Locate the cell with the specified text and output its [X, Y] center coordinate. 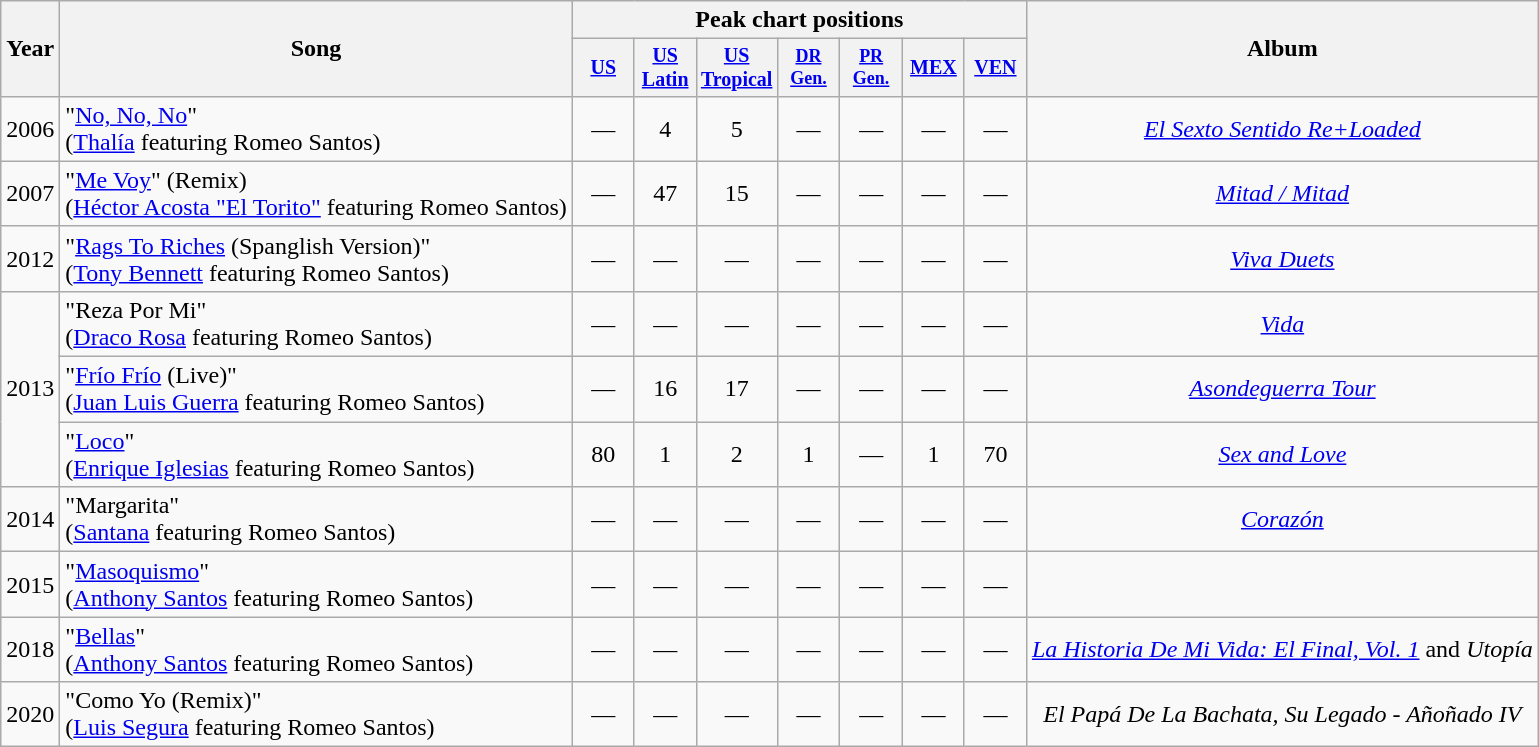
2007 [30, 194]
2020 [30, 714]
80 [603, 454]
Peak chart positions [799, 20]
US [603, 68]
2006 [30, 128]
Year [30, 49]
Sex and Love [1282, 454]
2014 [30, 520]
"Reza Por Mi" (Draco Rosa featuring Romeo Santos) [316, 324]
2018 [30, 650]
70 [995, 454]
VEN [995, 68]
2013 [30, 388]
Song [316, 49]
15 [736, 194]
DR Gen. [808, 68]
2 [736, 454]
La Historia De Mi Vida: El Final, Vol. 1 and Utopía [1282, 650]
Album [1282, 49]
"Me Voy" (Remix) (Héctor Acosta "El Torito" featuring Romeo Santos) [316, 194]
"Rags To Riches (Spanglish Version)" (Tony Bennett featuring Romeo Santos) [316, 258]
5 [736, 128]
El Papá De La Bachata, Su Legado - Añoñado IV [1282, 714]
Mitad / Mitad [1282, 194]
2012 [30, 258]
2015 [30, 584]
Vida [1282, 324]
Corazón [1282, 520]
47 [665, 194]
US Tropical [736, 68]
PR Gen. [872, 68]
Viva Duets [1282, 258]
"Frío Frío (Live)" (Juan Luis Guerra featuring Romeo Santos) [316, 390]
"Bellas" (Anthony Santos featuring Romeo Santos) [316, 650]
MEX [933, 68]
"Loco" (Enrique Iglesias featuring Romeo Santos) [316, 454]
"No, No, No" (Thalía featuring Romeo Santos) [316, 128]
"Masoquismo" (Anthony Santos featuring Romeo Santos) [316, 584]
16 [665, 390]
Asondeguerra Tour [1282, 390]
4 [665, 128]
17 [736, 390]
US Latin [665, 68]
El Sexto Sentido Re+Loaded [1282, 128]
"Margarita" (Santana featuring Romeo Santos) [316, 520]
"Como Yo (Remix)" (Luis Segura featuring Romeo Santos) [316, 714]
